Extract the [x, y] coordinate from the center of the cell holding the provided text.  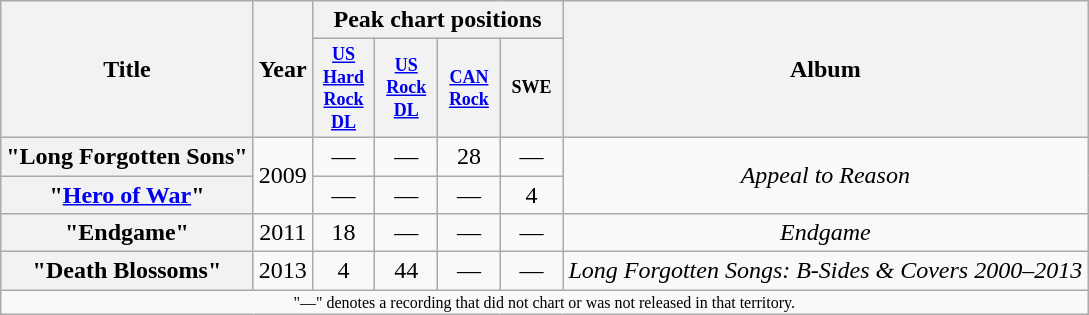
"—" denotes a recording that did not chart or was not released in that territory. [544, 302]
Peak chart positions [438, 20]
Title [127, 70]
Endgame [826, 233]
"Hero of War" [127, 195]
Album [826, 70]
2009 [282, 175]
CANRock [470, 88]
Year [282, 70]
18 [344, 233]
Long Forgotten Songs: B-Sides & Covers 2000–2013 [826, 271]
Appeal to Reason [826, 175]
"Long Forgotten Sons" [127, 156]
"Endgame" [127, 233]
44 [406, 271]
2013 [282, 271]
USRockDL [406, 88]
2011 [282, 233]
28 [470, 156]
USHardRockDL [344, 88]
"Death Blossoms" [127, 271]
SWE [532, 88]
